Locate the cell with the specified text and output its [X, Y] center coordinate. 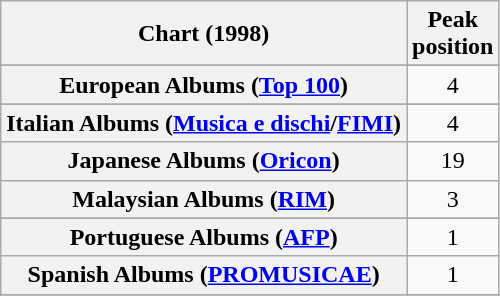
Chart (1998) [204, 34]
Portuguese Albums (AFP) [204, 237]
Malaysian Albums (RIM) [204, 199]
Italian Albums (Musica e dischi/FIMI) [204, 123]
19 [453, 161]
European Albums (Top 100) [204, 85]
Spanish Albums (PROMUSICAE) [204, 275]
Peakposition [453, 34]
3 [453, 199]
Japanese Albums (Oricon) [204, 161]
